Search for the cell housing the specified text and yield its (x, y) center coordinate. 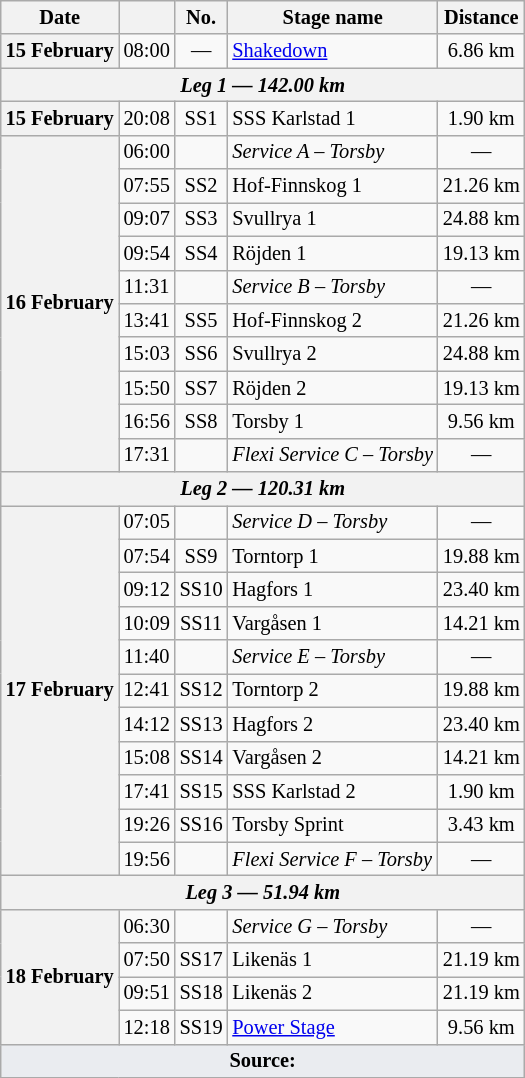
SS6 (202, 354)
19:56 (147, 859)
07:55 (147, 186)
11:40 (147, 657)
SS5 (202, 320)
19:26 (147, 825)
Svullrya 2 (332, 354)
Date (60, 17)
Torntorp 1 (332, 556)
Svullrya 1 (332, 219)
07:54 (147, 556)
07:50 (147, 960)
Shakedown (332, 51)
06:30 (147, 926)
SS15 (202, 791)
12:18 (147, 1027)
Hof-Finnskog 2 (332, 320)
SS18 (202, 993)
Distance (482, 17)
11:31 (147, 287)
Power Stage (332, 1027)
Vargåsen 1 (332, 623)
SSS Karlstad 1 (332, 118)
Torntorp 2 (332, 690)
Flexi Service F – Torsby (332, 859)
06:00 (147, 152)
Vargåsen 2 (332, 758)
09:12 (147, 589)
Röjden 1 (332, 253)
SS4 (202, 253)
Leg 2 — 120.31 km (263, 489)
17:31 (147, 455)
17 February (60, 690)
6.86 km (482, 51)
Leg 1 — 142.00 km (263, 85)
14:12 (147, 724)
Service B – Torsby (332, 287)
16 February (60, 304)
Flexi Service C – Torsby (332, 455)
Likenäs 2 (332, 993)
Hof-Finnskog 1 (332, 186)
SS19 (202, 1027)
SS9 (202, 556)
SS1 (202, 118)
SS16 (202, 825)
Leg 3 — 51.94 km (263, 892)
3.43 km (482, 825)
09:54 (147, 253)
No. (202, 17)
Röjden 2 (332, 388)
SSS Karlstad 2 (332, 791)
Service E – Torsby (332, 657)
10:09 (147, 623)
17:41 (147, 791)
08:00 (147, 51)
12:41 (147, 690)
Service A – Torsby (332, 152)
SS7 (202, 388)
SS11 (202, 623)
13:41 (147, 320)
SS13 (202, 724)
Source: (263, 1061)
Torsby 1 (332, 421)
Hagfors 2 (332, 724)
Hagfors 1 (332, 589)
Likenäs 1 (332, 960)
07:05 (147, 522)
SS3 (202, 219)
15:08 (147, 758)
Torsby Sprint (332, 825)
09:07 (147, 219)
SS12 (202, 690)
Service G – Torsby (332, 926)
SS10 (202, 589)
18 February (60, 976)
SS8 (202, 421)
Service D – Torsby (332, 522)
15:50 (147, 388)
16:56 (147, 421)
Stage name (332, 17)
SS17 (202, 960)
15:03 (147, 354)
09:51 (147, 993)
SS2 (202, 186)
20:08 (147, 118)
SS14 (202, 758)
